Return the (X, Y) coordinate for the center point of the cell that contains the specified text.  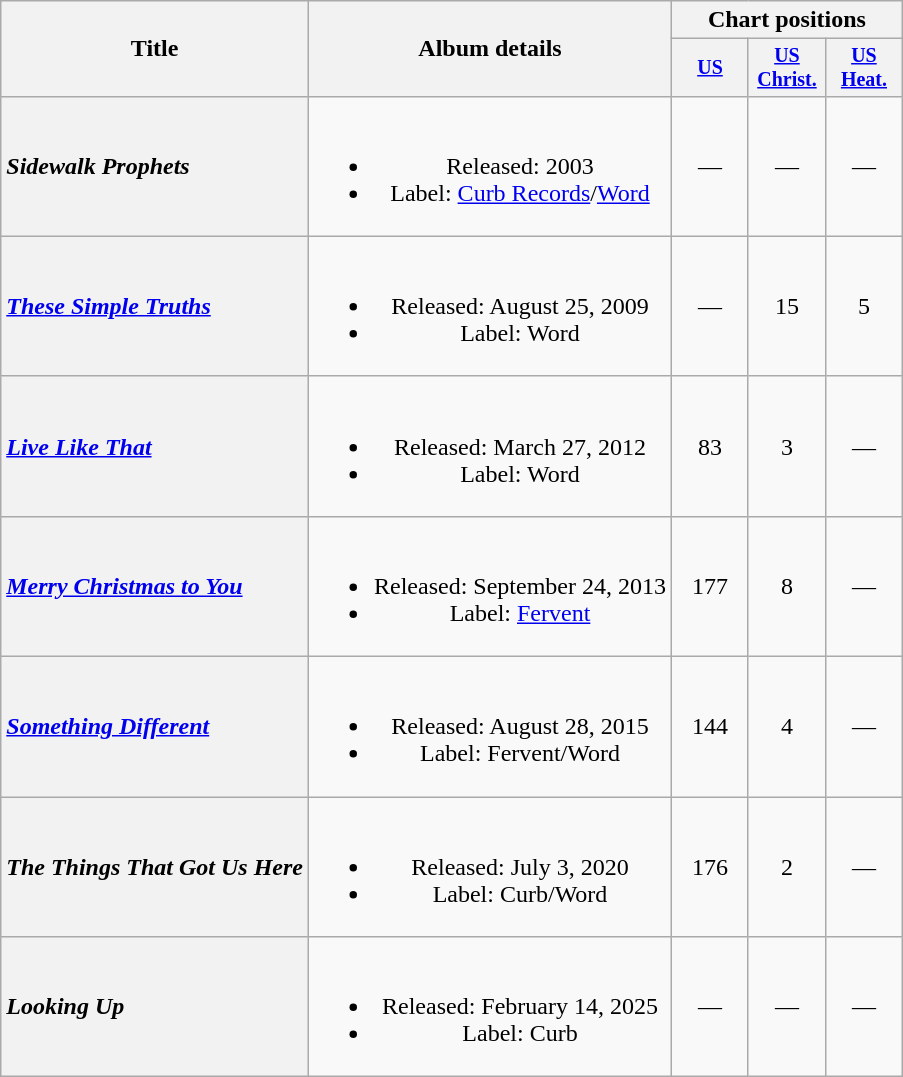
8 (786, 586)
Released: August 25, 2009Label: Word (490, 306)
2 (786, 867)
15 (786, 306)
176 (710, 867)
144 (710, 727)
Released: July 3, 2020Label: Curb/Word (490, 867)
Looking Up (155, 1007)
Album details (490, 49)
5 (864, 306)
Released: September 24, 2013Label: Fervent (490, 586)
The Things That Got Us Here (155, 867)
4 (786, 727)
Merry Christmas to You (155, 586)
These Simple Truths (155, 306)
Something Different (155, 727)
Released: 2003Label: Curb Records/Word (490, 166)
USHeat. (864, 68)
Released: March 27, 2012Label: Word (490, 446)
Chart positions (788, 20)
3 (786, 446)
Released: August 28, 2015Label: Fervent/Word (490, 727)
177 (710, 586)
Live Like That (155, 446)
Released: February 14, 2025Label: Curb (490, 1007)
USChrist. (786, 68)
US (710, 68)
Sidewalk Prophets (155, 166)
Title (155, 49)
83 (710, 446)
